For the text-containing cell, return its midpoint in (x, y) coordinate format. 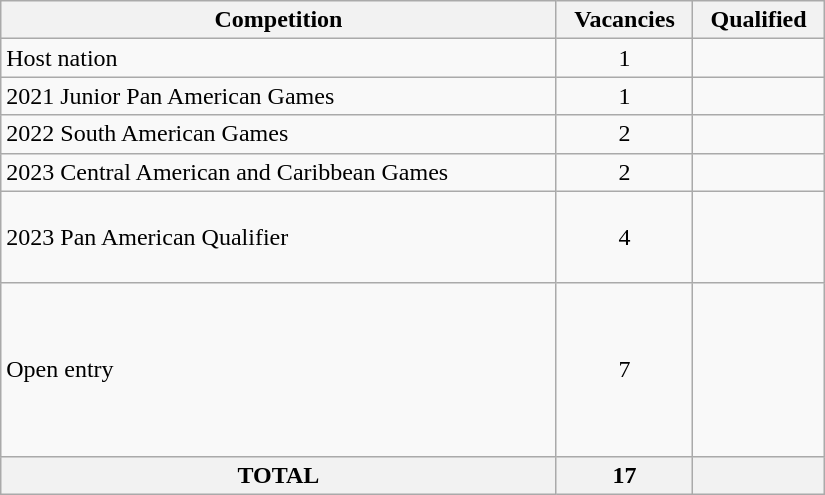
Qualified (758, 20)
4 (624, 237)
Vacancies (624, 20)
Host nation (278, 58)
2023 Central American and Caribbean Games (278, 172)
Open entry (278, 370)
2022 South American Games (278, 134)
17 (624, 475)
TOTAL (278, 475)
2023 Pan American Qualifier (278, 237)
2021 Junior Pan American Games (278, 96)
7 (624, 370)
Competition (278, 20)
